Return the (x, y) coordinate for the center point of the cell that contains the specified text.  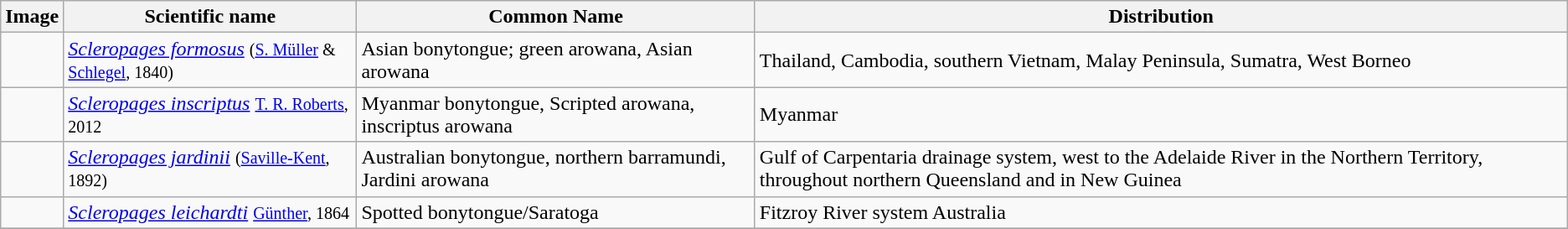
Scleropages formosus (S. Müller & Schlegel, 1840) (210, 60)
Scientific name (210, 17)
Image (32, 17)
Distribution (1161, 17)
Myanmar (1161, 114)
Myanmar bonytongue, Scripted arowana, inscriptus arowana (556, 114)
Gulf of Carpentaria drainage system, west to the Adelaide River in the Northern Territory, throughout northern Queensland and in New Guinea (1161, 169)
Scleropages jardinii (Saville-Kent, 1892) (210, 169)
Thailand, Cambodia, southern Vietnam, Malay Peninsula, Sumatra, West Borneo (1161, 60)
Scleropages leichardti Günther, 1864 (210, 212)
Fitzroy River system Australia (1161, 212)
Spotted bonytongue/Saratoga (556, 212)
Asian bonytongue; green arowana, Asian arowana (556, 60)
Scleropages inscriptus T. R. Roberts, 2012 (210, 114)
Australian bonytongue, northern barramundi, Jardini arowana (556, 169)
Common Name (556, 17)
